Determine the [X, Y] coordinate at the center of the cell enclosing the given text.  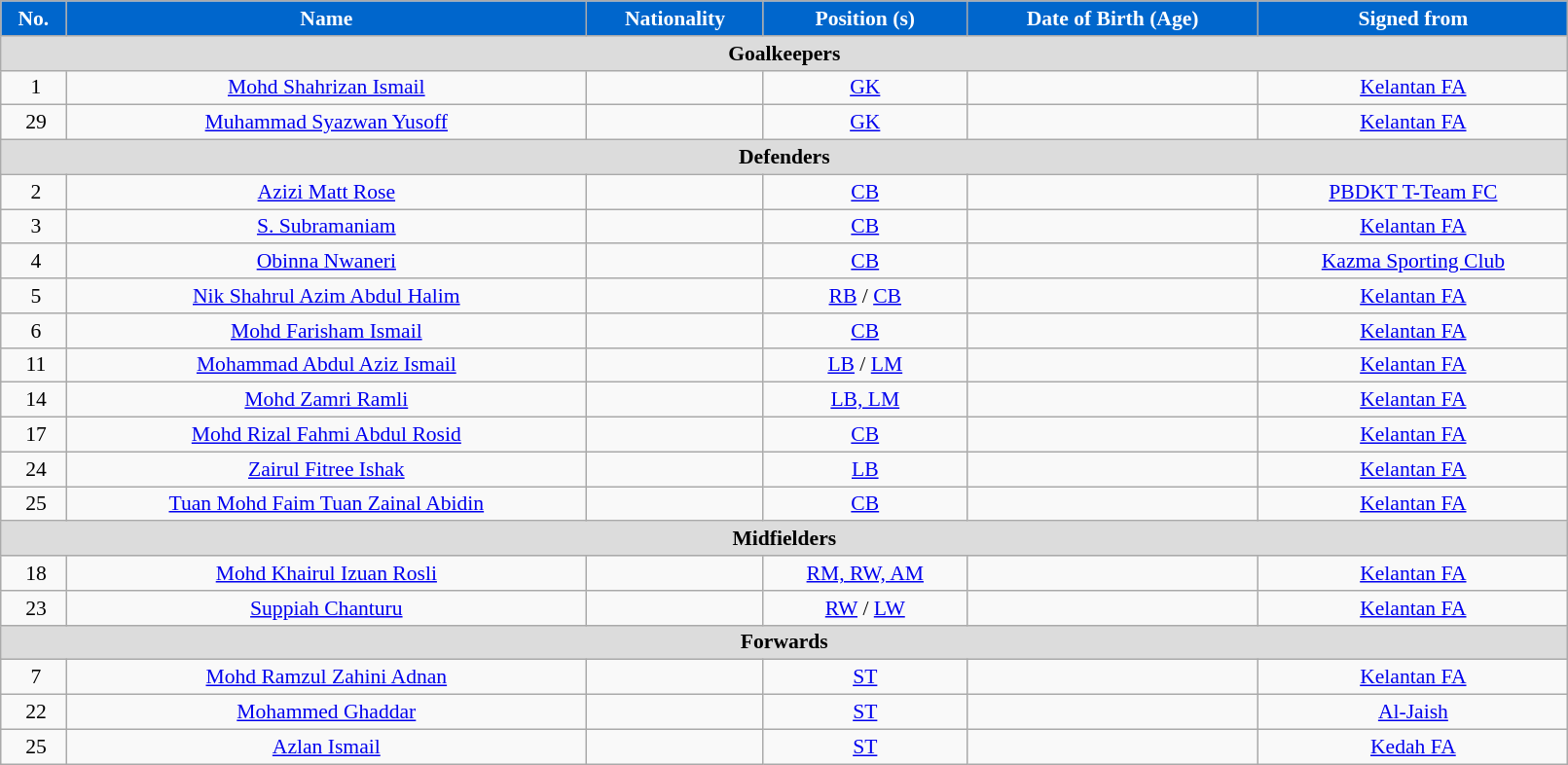
18 [33, 573]
No. [33, 18]
LB / LM [864, 365]
Nationality [675, 18]
29 [33, 123]
Mohammed Ghaddar [327, 712]
4 [33, 262]
Signed from [1413, 18]
Mohd Farisham Ismail [327, 331]
17 [33, 435]
Mohd Rizal Fahmi Abdul Rosid [327, 435]
RW / LW [864, 608]
Mohd Khairul Izuan Rosli [327, 573]
24 [33, 469]
2 [33, 192]
6 [33, 331]
1 [33, 88]
Mohd Shahrizan Ismail [327, 88]
Kazma Sporting Club [1413, 262]
Forwards [784, 642]
Date of Birth (Age) [1112, 18]
RM, RW, AM [864, 573]
Midfielders [784, 539]
23 [33, 608]
Mohd Zamri Ramli [327, 400]
Tuan Mohd Faim Tuan Zainal Abidin [327, 504]
Defenders [784, 158]
Azizi Matt Rose [327, 192]
Obinna Nwaneri [327, 262]
Suppiah Chanturu [327, 608]
Kedah FA [1413, 747]
Muhammad Syazwan Yusoff [327, 123]
3 [33, 227]
7 [33, 677]
5 [33, 296]
Nik Shahrul Azim Abdul Halim [327, 296]
22 [33, 712]
Name [327, 18]
14 [33, 400]
LB [864, 469]
Mohammad Abdul Aziz Ismail [327, 365]
LB, LM [864, 400]
Position (s) [864, 18]
Azlan Ismail [327, 747]
RB / CB [864, 296]
PBDKT T-Team FC [1413, 192]
Mohd Ramzul Zahini Adnan [327, 677]
Goalkeepers [784, 54]
11 [33, 365]
Zairul Fitree Ishak [327, 469]
Al-Jaish [1413, 712]
S. Subramaniam [327, 227]
